Locate the cell with the specified text and output its [X, Y] center coordinate. 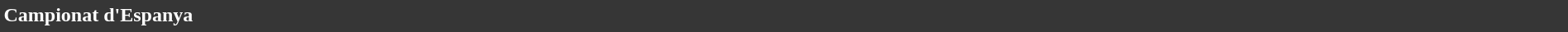
Campionat d'Espanya [784, 15]
